Identify which cell holds the provided text, then report its [X, Y] central coordinate. 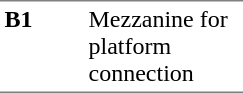
B1 [42, 46]
Mezzanine for platform connection [164, 46]
